For the text-containing cell, return its midpoint in (X, Y) coordinate format. 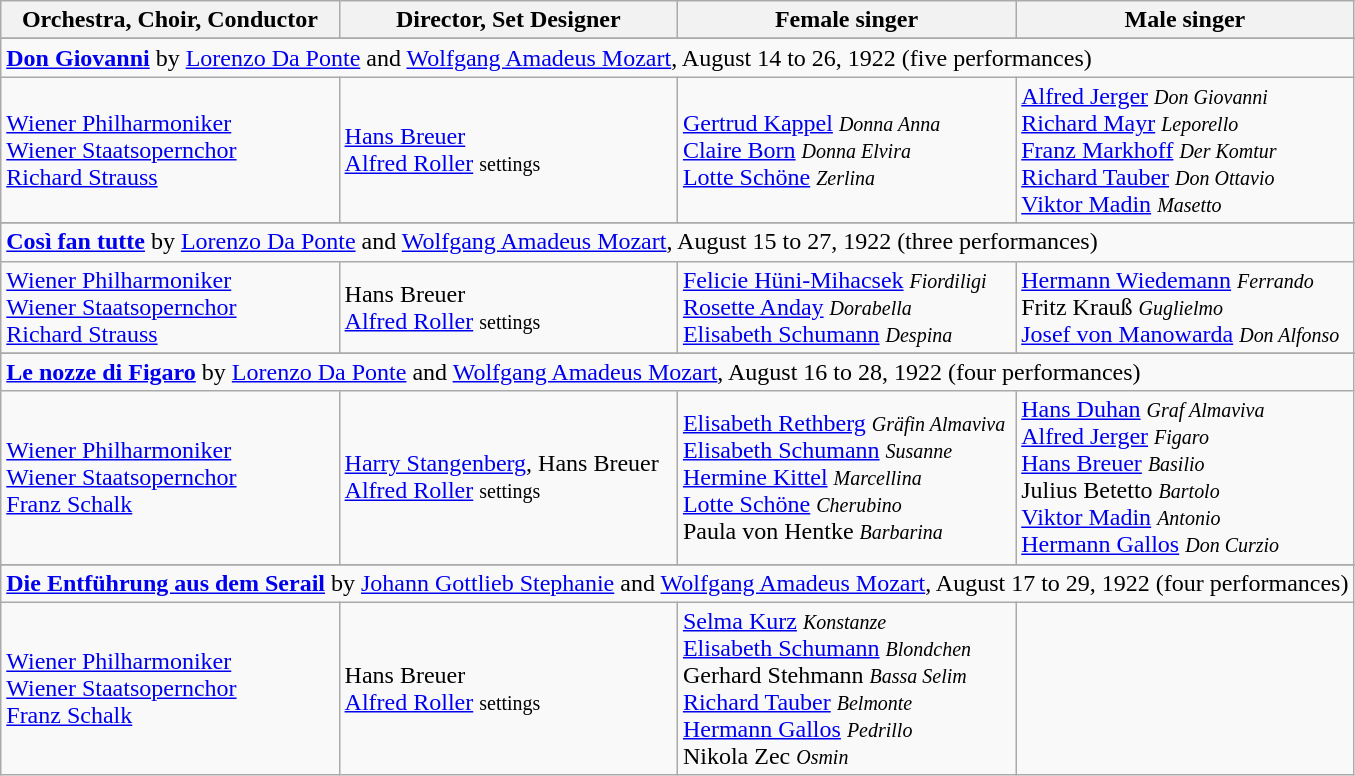
Alfred Jerger Don GiovanniRichard Mayr LeporelloFranz Markhoff Der KomturRichard Tauber Don OttavioViktor Madin Masetto (1185, 150)
Le nozze di Figaro by Lorenzo Da Ponte and Wolfgang Amadeus Mozart, August 16 to 28, 1922 (four performances) (678, 372)
Harry Stangenberg, Hans BreuerAlfred Roller settings (508, 478)
Gertrud Kappel Donna AnnaClaire Born Donna ElviraLotte Schöne Zerlina (846, 150)
Hans Duhan Graf AlmavivaAlfred Jerger FigaroHans Breuer BasilioJulius Betetto BartoloViktor Madin AntonioHermann Gallos Don Curzio (1185, 478)
Die Entführung aus dem Serail by Johann Gottlieb Stephanie and Wolfgang Amadeus Mozart, August 17 to 29, 1922 (four performances) (678, 583)
Don Giovanni by Lorenzo Da Ponte and Wolfgang Amadeus Mozart, August 14 to 26, 1922 (five performances) (678, 58)
Male singer (1185, 20)
Hermann Wiedemann FerrandoFritz Krauß GuglielmoJosef von Manowarda Don Alfonso (1185, 307)
Elisabeth Rethberg Gräfin AlmavivaElisabeth Schumann SusanneHermine Kittel MarcellinaLotte Schöne CherubinoPaula von Hentke Barbarina (846, 478)
Felicie Hüni-Mihacsek FiordiligiRosette Anday DorabellaElisabeth Schumann Despina (846, 307)
Selma Kurz KonstanzeElisabeth Schumann BlondchenGerhard Stehmann Bassa SelimRichard Tauber BelmonteHermann Gallos PedrilloNikola Zec Osmin (846, 688)
Così fan tutte by Lorenzo Da Ponte and Wolfgang Amadeus Mozart, August 15 to 27, 1922 (three performances) (678, 242)
Director, Set Designer (508, 20)
Orchestra, Choir, Conductor (170, 20)
Female singer (846, 20)
